Detect which cell encompasses the target text, then output its [X, Y] center coordinate. 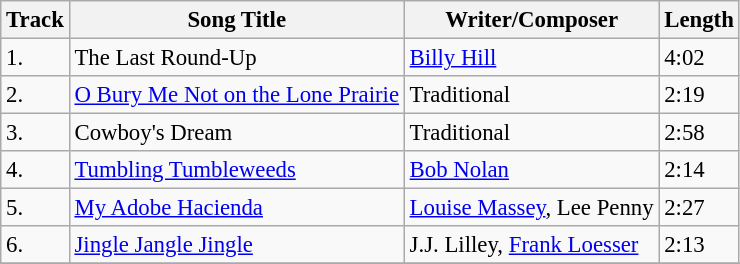
Cowboy's Dream [236, 133]
2:58 [699, 133]
3. [35, 133]
6. [35, 245]
4. [35, 170]
2:19 [699, 95]
4:02 [699, 58]
Billy Hill [532, 58]
Track [35, 20]
1. [35, 58]
2:14 [699, 170]
My Adobe Hacienda [236, 208]
Louise Massey, Lee Penny [532, 208]
Writer/Composer [532, 20]
2:27 [699, 208]
Song Title [236, 20]
2. [35, 95]
Jingle Jangle Jingle [236, 245]
2:13 [699, 245]
O Bury Me Not on the Lone Prairie [236, 95]
Bob Nolan [532, 170]
Length [699, 20]
The Last Round-Up [236, 58]
J.J. Lilley, Frank Loesser [532, 245]
Tumbling Tumbleweeds [236, 170]
5. [35, 208]
